Detect which cell encompasses the target text, then output its (x, y) center coordinate. 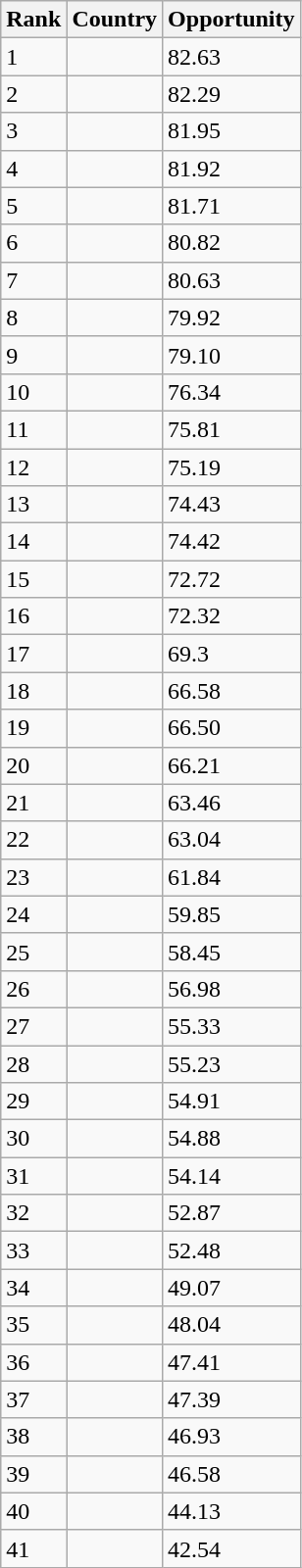
76.34 (231, 392)
17 (33, 654)
52.48 (231, 1250)
54.91 (231, 1102)
25 (33, 952)
61.84 (231, 877)
54.14 (231, 1176)
81.92 (231, 169)
39 (33, 1474)
12 (33, 467)
19 (33, 728)
8 (33, 318)
6 (33, 243)
18 (33, 691)
Country (115, 20)
34 (33, 1288)
27 (33, 1026)
82.29 (231, 94)
79.10 (231, 355)
11 (33, 429)
30 (33, 1139)
3 (33, 131)
10 (33, 392)
72.32 (231, 616)
16 (33, 616)
38 (33, 1437)
63.46 (231, 803)
66.58 (231, 691)
37 (33, 1399)
46.58 (231, 1474)
69.3 (231, 654)
1 (33, 57)
44.13 (231, 1511)
58.45 (231, 952)
81.71 (231, 206)
74.42 (231, 542)
75.81 (231, 429)
52.87 (231, 1213)
31 (33, 1176)
46.93 (231, 1437)
36 (33, 1362)
26 (33, 989)
22 (33, 840)
5 (33, 206)
35 (33, 1325)
74.43 (231, 505)
82.63 (231, 57)
4 (33, 169)
33 (33, 1250)
24 (33, 914)
81.95 (231, 131)
13 (33, 505)
47.39 (231, 1399)
Opportunity (231, 20)
21 (33, 803)
47.41 (231, 1362)
9 (33, 355)
41 (33, 1548)
14 (33, 542)
75.19 (231, 467)
28 (33, 1063)
55.23 (231, 1063)
49.07 (231, 1288)
72.72 (231, 579)
23 (33, 877)
42.54 (231, 1548)
20 (33, 765)
15 (33, 579)
32 (33, 1213)
66.21 (231, 765)
80.63 (231, 280)
56.98 (231, 989)
40 (33, 1511)
7 (33, 280)
59.85 (231, 914)
55.33 (231, 1026)
63.04 (231, 840)
66.50 (231, 728)
2 (33, 94)
29 (33, 1102)
80.82 (231, 243)
48.04 (231, 1325)
79.92 (231, 318)
54.88 (231, 1139)
Rank (33, 20)
